Search for the cell housing the specified text and yield its [X, Y] center coordinate. 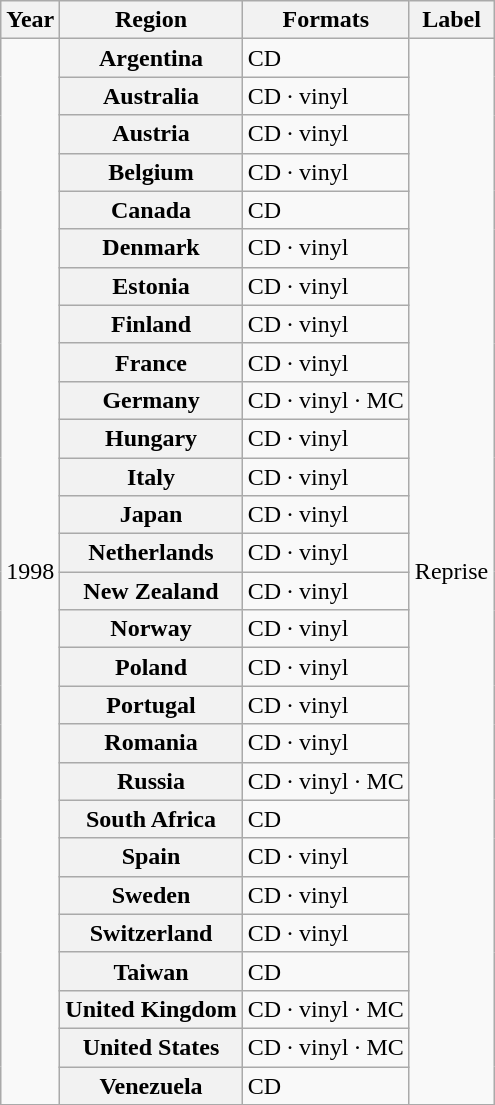
United States [151, 1047]
Austria [151, 134]
Region [151, 20]
Portugal [151, 705]
Russia [151, 781]
Spain [151, 857]
Romania [151, 743]
Belgium [151, 172]
Estonia [151, 286]
Germany [151, 400]
South Africa [151, 819]
1998 [30, 572]
Year [30, 20]
Sweden [151, 895]
United Kingdom [151, 1009]
New Zealand [151, 591]
Denmark [151, 248]
Italy [151, 477]
Japan [151, 515]
Norway [151, 629]
Canada [151, 210]
Taiwan [151, 971]
Poland [151, 667]
Finland [151, 324]
Venezuela [151, 1085]
Switzerland [151, 933]
Netherlands [151, 553]
Argentina [151, 58]
Label [451, 20]
Hungary [151, 438]
Australia [151, 96]
Formats [326, 20]
Reprise [451, 572]
France [151, 362]
